Locate the cell with the specified text and output its (x, y) center coordinate. 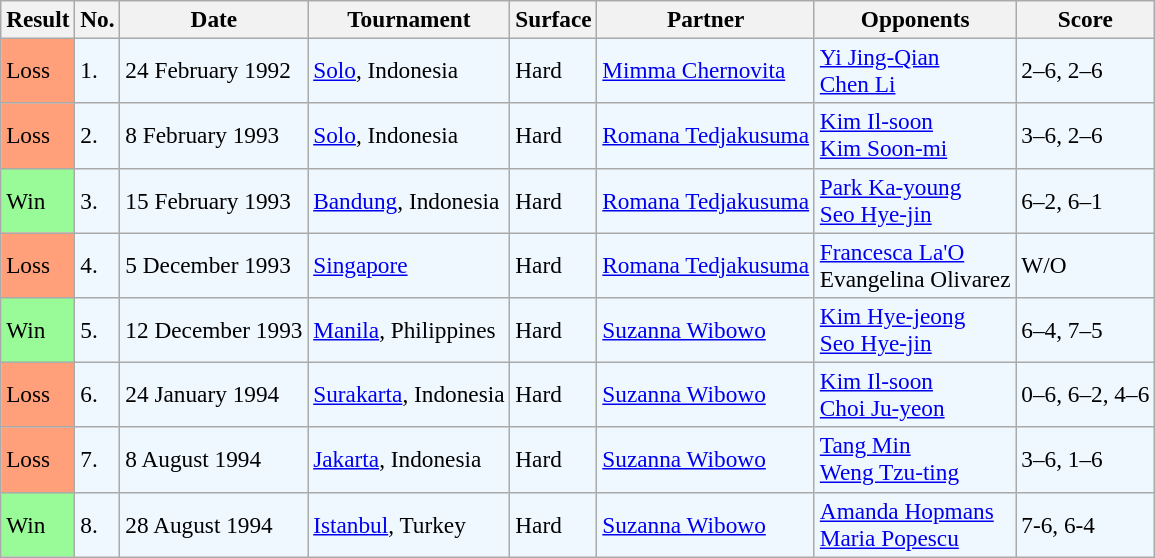
2. (98, 136)
Tang Min Weng Tzu-ting (914, 460)
8 August 1994 (214, 460)
Istanbul, Turkey (409, 524)
W/O (1086, 264)
8 February 1993 (214, 136)
Singapore (409, 264)
15 February 1993 (214, 200)
3–6, 2–6 (1086, 136)
Tournament (409, 19)
6. (98, 394)
Surface (554, 19)
Opponents (914, 19)
Result (38, 19)
5. (98, 330)
3. (98, 200)
5 December 1993 (214, 264)
0–6, 6–2, 4–6 (1086, 394)
Mimma Chernovita (706, 70)
Amanda Hopmans Maria Popescu (914, 524)
Yi Jing-Qian Chen Li (914, 70)
Francesca La'O Evangelina Olivarez (914, 264)
Bandung, Indonesia (409, 200)
6–2, 6–1 (1086, 200)
Park Ka-young Seo Hye-jin (914, 200)
24 January 1994 (214, 394)
Kim Hye-jeong Seo Hye-jin (914, 330)
No. (98, 19)
24 February 1992 (214, 70)
7. (98, 460)
Jakarta, Indonesia (409, 460)
Kim Il-soon Choi Ju-yeon (914, 394)
Manila, Philippines (409, 330)
1. (98, 70)
Kim Il-soon Kim Soon-mi (914, 136)
12 December 1993 (214, 330)
Surakarta, Indonesia (409, 394)
3–6, 1–6 (1086, 460)
28 August 1994 (214, 524)
2–6, 2–6 (1086, 70)
7-6, 6-4 (1086, 524)
6–4, 7–5 (1086, 330)
Date (214, 19)
4. (98, 264)
Partner (706, 19)
8. (98, 524)
Score (1086, 19)
